Identify which cell holds the provided text, then report its (X, Y) central coordinate. 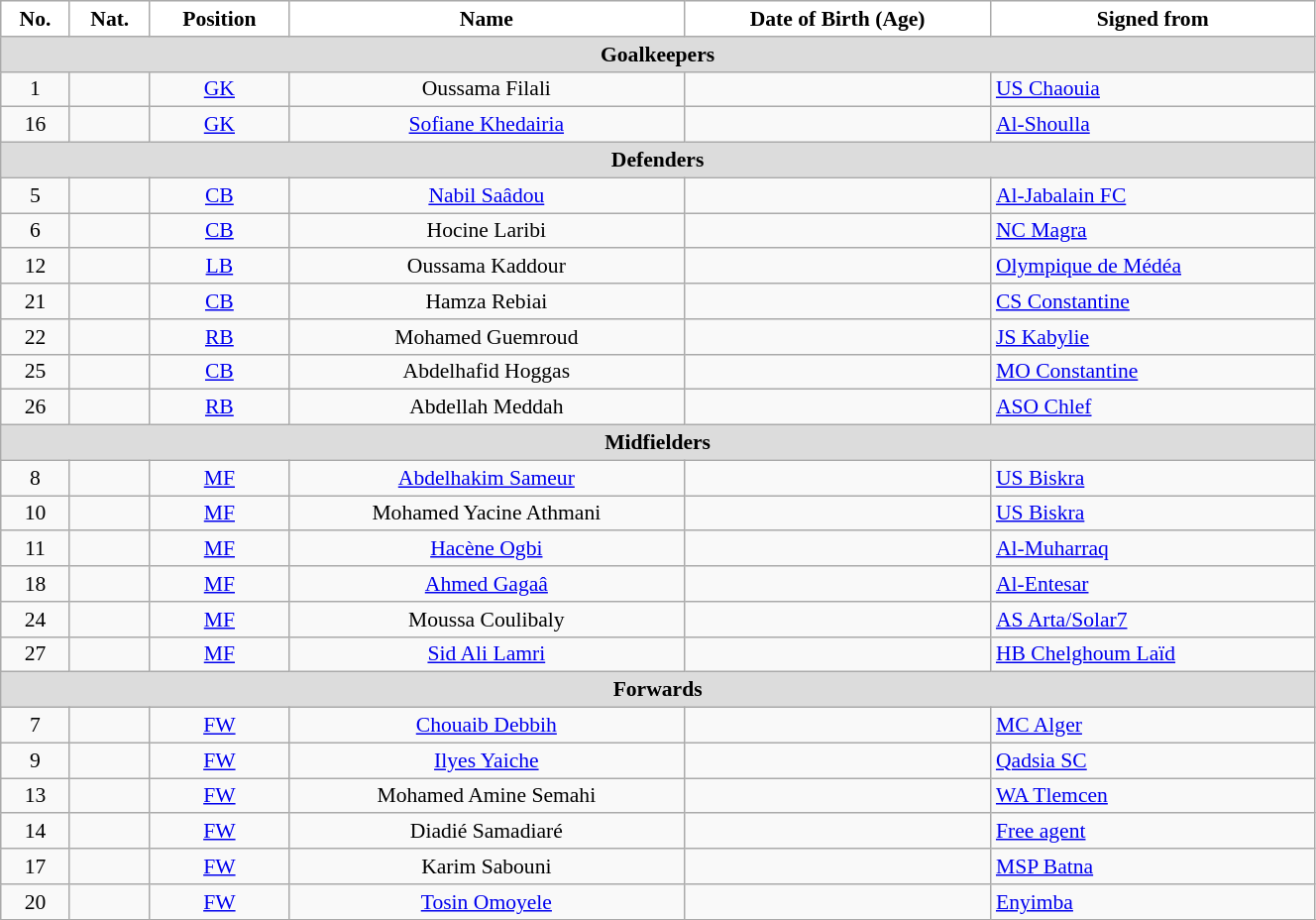
Olympique de Médéa (1153, 267)
Name (486, 19)
17 (36, 866)
9 (36, 760)
7 (36, 726)
Al-Entesar (1153, 584)
Date of Birth (Age) (837, 19)
No. (36, 19)
Nabil Saâdou (486, 195)
27 (36, 654)
Tosin Omoyele (486, 902)
11 (36, 549)
Ahmed Gagaâ (486, 584)
Hamza Rebiai (486, 301)
Moussa Coulibaly (486, 620)
Abdelhafid Hoggas (486, 372)
AS Arta/Solar7 (1153, 620)
Forwards (658, 690)
20 (36, 902)
Chouaib Debbih (486, 726)
Free agent (1153, 832)
Al-Jabalain FC (1153, 195)
JS Kabylie (1153, 337)
WA Tlemcen (1153, 796)
Mohamed Guemroud (486, 337)
Mohamed Yacine Athmani (486, 514)
22 (36, 337)
Abdelhakim Sameur (486, 478)
16 (36, 125)
Signed from (1153, 19)
HB Chelghoum Laïd (1153, 654)
Al-Muharraq (1153, 549)
12 (36, 267)
Qadsia SC (1153, 760)
US Chaouia (1153, 89)
1 (36, 89)
24 (36, 620)
Nat. (109, 19)
25 (36, 372)
6 (36, 231)
18 (36, 584)
Sid Ali Lamri (486, 654)
Hacène Ogbi (486, 549)
10 (36, 514)
5 (36, 195)
Ilyes Yaiche (486, 760)
Midfielders (658, 443)
LB (219, 267)
8 (36, 478)
ASO Chlef (1153, 407)
Hocine Laribi (486, 231)
Mohamed Amine Semahi (486, 796)
Diadié Samadiaré (486, 832)
Enyimba (1153, 902)
Defenders (658, 161)
Oussama Filali (486, 89)
Abdellah Meddah (486, 407)
MC Alger (1153, 726)
Karim Sabouni (486, 866)
Al-Shoulla (1153, 125)
MSP Batna (1153, 866)
MO Constantine (1153, 372)
14 (36, 832)
21 (36, 301)
26 (36, 407)
CS Constantine (1153, 301)
Position (219, 19)
Oussama Kaddour (486, 267)
Sofiane Khedairia (486, 125)
NC Magra (1153, 231)
Goalkeepers (658, 55)
13 (36, 796)
